Determine the [x, y] coordinate at the center of the cell enclosing the given text.  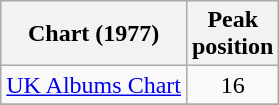
16 [232, 85]
Chart (1977) [94, 34]
UK Albums Chart [94, 85]
Peakposition [232, 34]
